Return [x, y] of the center of cell containing provided text 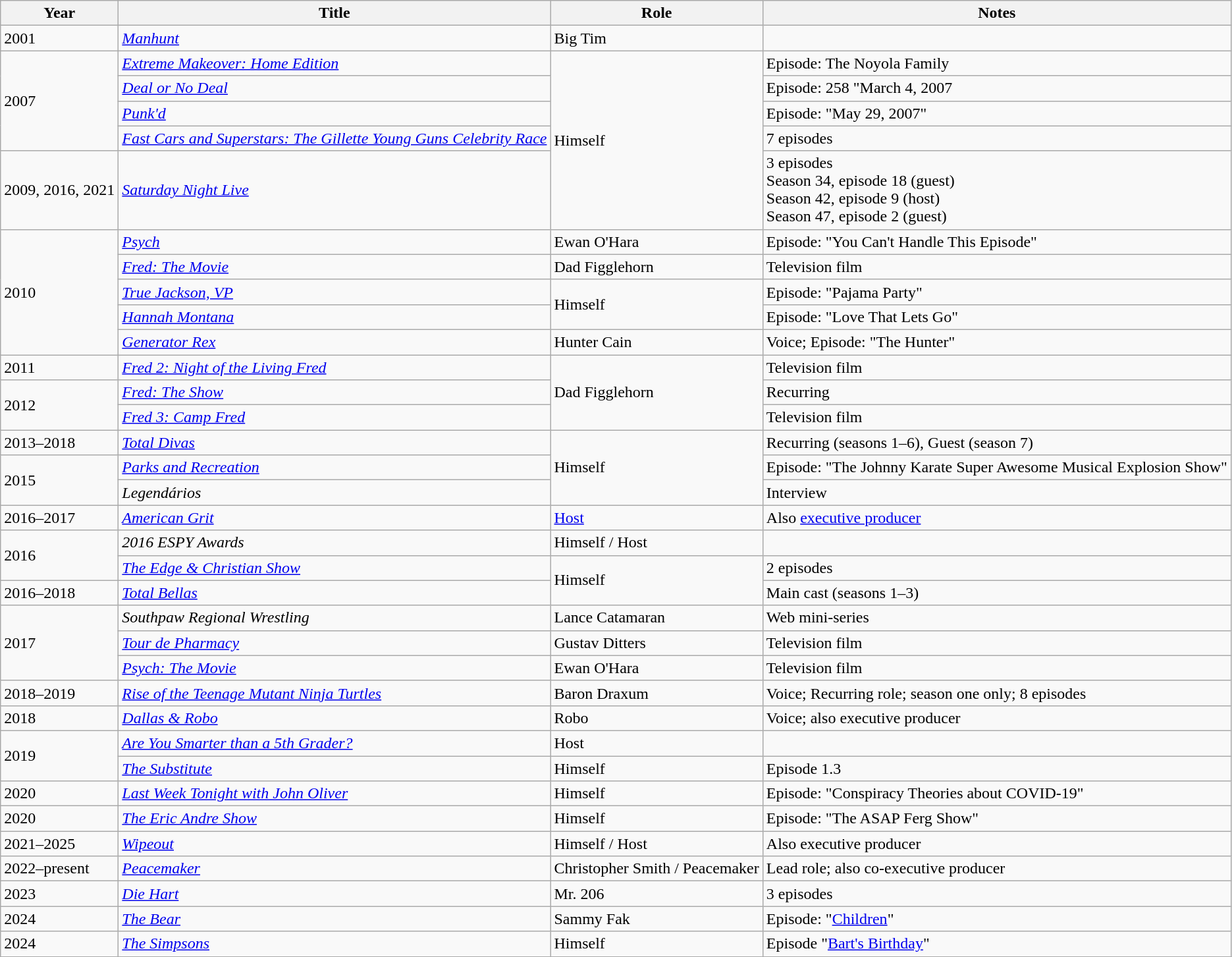
Psych [335, 242]
2022–present [59, 869]
Extreme Makeover: Home Edition [335, 63]
Hannah Montana [335, 317]
Deal or No Deal [335, 88]
Episode 1.3 [997, 769]
Last Week Tonight with John Oliver [335, 794]
2012 [59, 405]
American Grit [335, 518]
2010 [59, 292]
Episode: "The Johnny Karate Super Awesome Musical Explosion Show" [997, 468]
2013–2018 [59, 443]
True Jackson, VP [335, 292]
Punk'd [335, 113]
2016–2017 [59, 518]
Psych: The Movie [335, 668]
Fast Cars and Superstars: The Gillette Young Guns Celebrity Race [335, 138]
2016 [59, 555]
Fred 2: Night of the Living Fred [335, 367]
Voice; also executive producer [997, 718]
2016 ESPY Awards [335, 543]
Generator Rex [335, 342]
Dallas & Robo [335, 718]
Saturday Night Live [335, 190]
Manhunt [335, 38]
2011 [59, 367]
Episode: "You Can't Handle This Episode" [997, 242]
2017 [59, 643]
Episode: "May 29, 2007" [997, 113]
Rise of the Teenage Mutant Ninja Turtles [335, 693]
Episode: "Pajama Party" [997, 292]
Lead role; also co-executive producer [997, 869]
The Eric Andre Show [335, 819]
2 episodes [997, 568]
7 episodes [997, 138]
Recurring [997, 393]
Title [335, 13]
The Bear [335, 919]
Year [59, 13]
Christopher Smith / Peacemaker [656, 869]
Parks and Recreation [335, 468]
2016–2018 [59, 593]
Episode: "Love That Lets Go" [997, 317]
The Substitute [335, 769]
Sammy Fak [656, 919]
Voice; Episode: "The Hunter" [997, 342]
Role [656, 13]
Peacemaker [335, 869]
The Edge & Christian Show [335, 568]
Gustav Ditters [656, 643]
Total Bellas [335, 593]
Hunter Cain [656, 342]
2023 [59, 894]
2018–2019 [59, 693]
Main cast (seasons 1–3) [997, 593]
2001 [59, 38]
Episode: The Noyola Family [997, 63]
Baron Draxum [656, 693]
2021–2025 [59, 844]
Mr. 206 [656, 894]
Big Tim [656, 38]
2015 [59, 480]
Interview [997, 493]
Die Hart [335, 894]
Notes [997, 13]
Are You Smarter than a 5th Grader? [335, 743]
Episode: "Children" [997, 919]
Tour de Pharmacy [335, 643]
2019 [59, 755]
Robo [656, 718]
Episode: "The ASAP Ferg Show" [997, 819]
Total Divas [335, 443]
Voice; Recurring role; season one only; 8 episodes [997, 693]
Wipeout [335, 844]
Fred: The Show [335, 393]
Episode "Bart's Birthday" [997, 944]
Episode: "Conspiracy Theories about COVID-19" [997, 794]
Fred: The Movie [335, 267]
Southpaw Regional Wrestling [335, 618]
2009, 2016, 2021 [59, 190]
2007 [59, 101]
2018 [59, 718]
The Simpsons [335, 944]
3 episodes [997, 894]
Fred 3: Camp Fred [335, 418]
Episode: 258 "March 4, 2007 [997, 88]
3 episodesSeason 34, episode 18 (guest)Season 42, episode 9 (host)Season 47, episode 2 (guest) [997, 190]
Legendários [335, 493]
Lance Catamaran [656, 618]
Web mini-series [997, 618]
Recurring (seasons 1–6), Guest (season 7) [997, 443]
